Search for the cell housing the specified text and yield its (x, y) center coordinate. 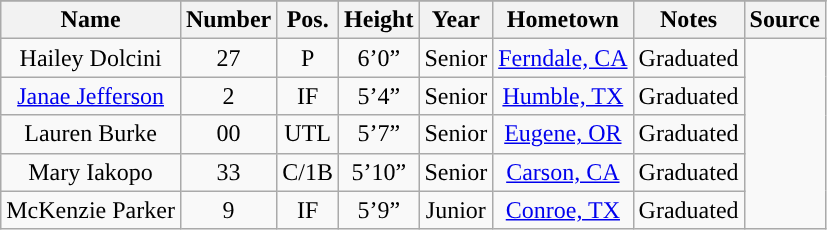
Number (228, 20)
Conroe, TX (563, 210)
UTL (308, 134)
Eugene, OR (563, 134)
Height (379, 20)
Name (91, 20)
6’0” (379, 58)
Year (456, 20)
Lauren Burke (91, 134)
5’7” (379, 134)
Hometown (563, 20)
9 (228, 210)
McKenzie Parker (91, 210)
33 (228, 172)
5’9” (379, 210)
5’10” (379, 172)
Notes (688, 20)
P (308, 58)
5’4” (379, 96)
2 (228, 96)
Mary Iakopo (91, 172)
Carson, CA (563, 172)
C/1B (308, 172)
Hailey Dolcini (91, 58)
27 (228, 58)
Pos. (308, 20)
Junior (456, 210)
Janae Jefferson (91, 96)
Humble, TX (563, 96)
Ferndale, CA (563, 58)
Source (784, 20)
00 (228, 134)
